Search for the cell housing the specified text and yield its (X, Y) center coordinate. 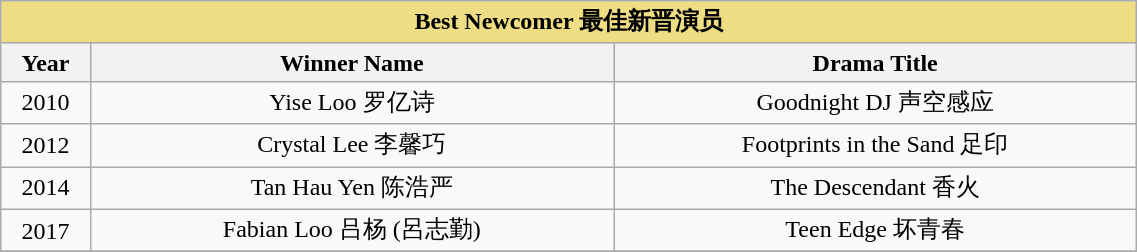
Year (46, 62)
Fabian Loo 吕杨 (呂志勤) (352, 230)
Crystal Lee 李馨巧 (352, 146)
2014 (46, 188)
2012 (46, 146)
The Descendant 香火 (876, 188)
Best Newcomer 最佳新晋演员 (569, 22)
Teen Edge 坏青春 (876, 230)
Drama Title (876, 62)
2017 (46, 230)
2010 (46, 102)
Yise Loo 罗亿诗 (352, 102)
Goodnight DJ 声空感应 (876, 102)
Winner Name (352, 62)
Footprints in the Sand 足印 (876, 146)
Tan Hau Yen 陈浩严 (352, 188)
